Provide the (x, y) coordinate of the cell's center where the given text is located.  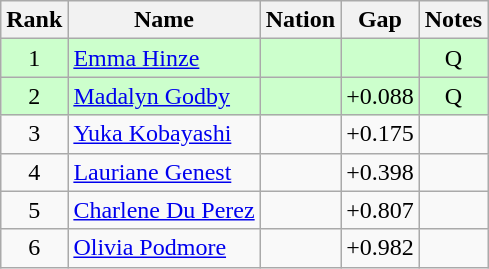
Lauriane Genest (164, 172)
Name (164, 20)
Yuka Kobayashi (164, 134)
+0.807 (380, 210)
+0.175 (380, 134)
Nation (300, 20)
2 (34, 96)
Rank (34, 20)
+0.398 (380, 172)
+0.088 (380, 96)
Gap (380, 20)
Emma Hinze (164, 58)
Notes (453, 20)
Charlene Du Perez (164, 210)
5 (34, 210)
3 (34, 134)
1 (34, 58)
+0.982 (380, 248)
4 (34, 172)
Olivia Podmore (164, 248)
6 (34, 248)
Madalyn Godby (164, 96)
